Capture the cell that displays the provided text and extract its (X, Y) central coordinate. 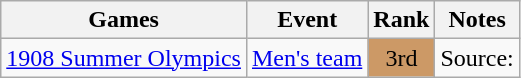
Games (124, 20)
Men's team (306, 58)
3rd (402, 58)
Notes (477, 20)
Rank (402, 20)
Source: (477, 58)
1908 Summer Olympics (124, 58)
Event (306, 20)
